Provide the (x, y) coordinate of the cell's center where the given text is located.  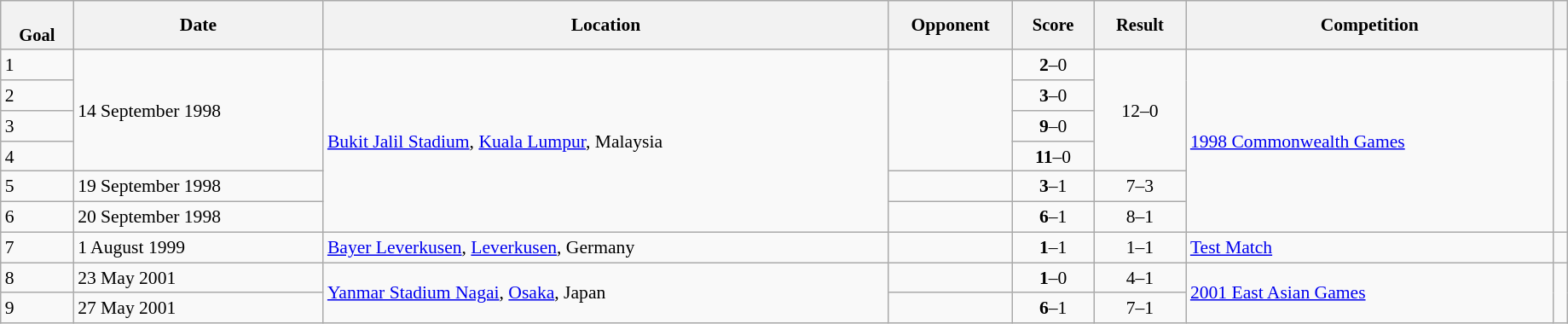
7–3 (1140, 187)
14 September 1998 (198, 111)
Opponent (950, 26)
Bayer Leverkusen, Leverkusen, Germany (605, 248)
Yanmar Stadium Nagai, Osaka, Japan (605, 293)
7 (38, 248)
9 (38, 309)
6 (38, 217)
1 August 1999 (198, 248)
12–0 (1140, 111)
Competition (1369, 26)
Date (198, 26)
1 (38, 66)
19 September 1998 (198, 187)
27 May 2001 (198, 309)
Bukit Jalil Stadium, Kuala Lumpur, Malaysia (605, 142)
5 (38, 187)
Result (1140, 26)
2–0 (1053, 66)
8 (38, 278)
2 (38, 95)
3–1 (1053, 187)
Test Match (1369, 248)
4 (38, 157)
3 (38, 126)
9–0 (1053, 126)
Goal (38, 26)
3–0 (1053, 95)
8–1 (1140, 217)
Location (605, 26)
11–0 (1053, 157)
20 September 1998 (198, 217)
2001 East Asian Games (1369, 293)
1998 Commonwealth Games (1369, 142)
4–1 (1140, 278)
23 May 2001 (198, 278)
1–0 (1053, 278)
Score (1053, 26)
7–1 (1140, 309)
